Output the [x, y] coordinate of the center of the cell containing the given text.  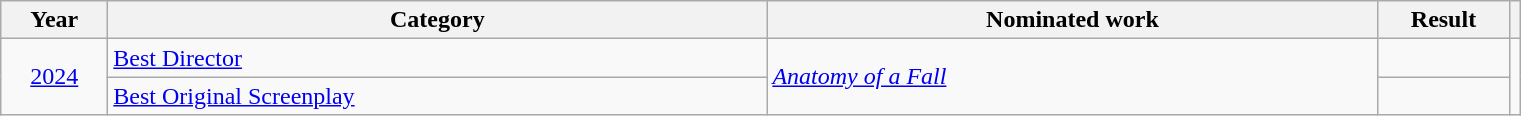
Category [438, 20]
Year [54, 20]
Result [1444, 20]
2024 [54, 77]
Best Original Screenplay [438, 96]
Best Director [438, 58]
Nominated work [1072, 20]
Anatomy of a Fall [1072, 77]
